Determine the (X, Y) coordinate at the center of the cell enclosing the given text.  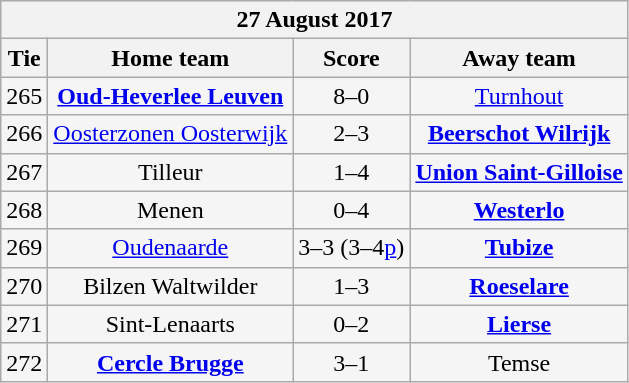
Home team (170, 58)
3–1 (352, 362)
268 (24, 210)
Union Saint-Gilloise (519, 172)
Beerschot Wilrijk (519, 134)
0–2 (352, 324)
265 (24, 96)
Lierse (519, 324)
Oosterzonen Oosterwijk (170, 134)
Turnhout (519, 96)
Bilzen Waltwilder (170, 286)
Oudenaarde (170, 248)
Westerlo (519, 210)
2–3 (352, 134)
272 (24, 362)
1–4 (352, 172)
8–0 (352, 96)
Sint-Lenaarts (170, 324)
Oud-Heverlee Leuven (170, 96)
Tubize (519, 248)
3–3 (3–4p) (352, 248)
269 (24, 248)
27 August 2017 (315, 20)
Tie (24, 58)
Away team (519, 58)
266 (24, 134)
1–3 (352, 286)
267 (24, 172)
Score (352, 58)
270 (24, 286)
Cercle Brugge (170, 362)
Roeselare (519, 286)
0–4 (352, 210)
Tilleur (170, 172)
Menen (170, 210)
Temse (519, 362)
271 (24, 324)
